Scan for the cell matching the given text and deliver its [X, Y] coordinate at center. 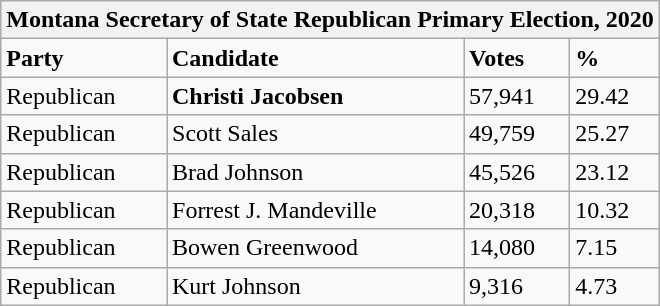
Scott Sales [314, 134]
4.73 [615, 286]
49,759 [517, 134]
Montana Secretary of State Republican Primary Election, 2020 [330, 20]
Forrest J. Mandeville [314, 210]
45,526 [517, 172]
Brad Johnson [314, 172]
14,080 [517, 248]
9,316 [517, 286]
7.15 [615, 248]
Kurt Johnson [314, 286]
Bowen Greenwood [314, 248]
25.27 [615, 134]
Christi Jacobsen [314, 96]
Candidate [314, 58]
10.32 [615, 210]
23.12 [615, 172]
20,318 [517, 210]
% [615, 58]
57,941 [517, 96]
Party [84, 58]
29.42 [615, 96]
Votes [517, 58]
